Detect which cell encompasses the target text, then output its (x, y) center coordinate. 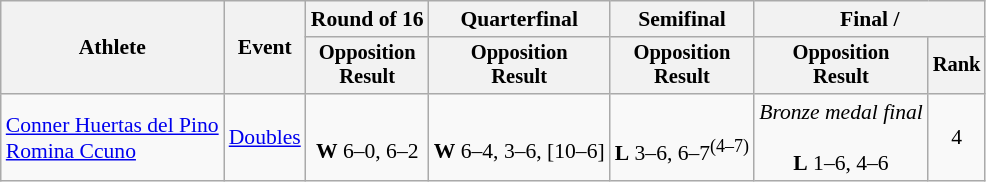
Conner Huertas del PinoRomina Ccuno (112, 138)
W 6–4, 3–6, [10–6] (520, 138)
Rank (957, 66)
Athlete (112, 48)
Bronze medal finalL 1–6, 4–6 (841, 138)
Semifinal (682, 19)
Event (265, 48)
L 3–6, 6–7(4–7) (682, 138)
4 (957, 138)
Round of 16 (368, 19)
W 6–0, 6–2 (368, 138)
Quarterfinal (520, 19)
Doubles (265, 138)
Final / (870, 19)
